Locate the cell with the specified text and output its (x, y) center coordinate. 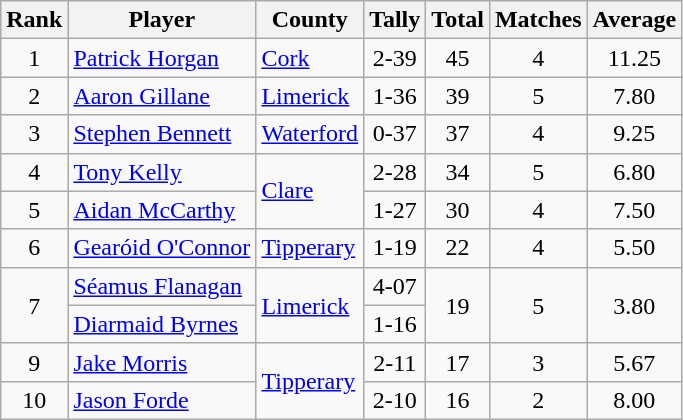
39 (458, 96)
37 (458, 134)
Aaron Gillane (162, 96)
6 (34, 248)
7 (34, 305)
1 (34, 58)
9.25 (634, 134)
9 (34, 362)
5.50 (634, 248)
Cork (310, 58)
30 (458, 210)
1-19 (395, 248)
Matches (538, 20)
Gearóid O'Connor (162, 248)
16 (458, 400)
7.50 (634, 210)
17 (458, 362)
1-36 (395, 96)
Séamus Flanagan (162, 286)
8.00 (634, 400)
22 (458, 248)
Rank (34, 20)
Jake Morris (162, 362)
1-16 (395, 324)
1-27 (395, 210)
5.67 (634, 362)
7.80 (634, 96)
Average (634, 20)
11.25 (634, 58)
6.80 (634, 172)
0-37 (395, 134)
3.80 (634, 305)
45 (458, 58)
Total (458, 20)
County (310, 20)
Waterford (310, 134)
Jason Forde (162, 400)
2-28 (395, 172)
Diarmaid Byrnes (162, 324)
2-10 (395, 400)
2-11 (395, 362)
Player (162, 20)
19 (458, 305)
Aidan McCarthy (162, 210)
10 (34, 400)
Clare (310, 191)
4-07 (395, 286)
2-39 (395, 58)
Tony Kelly (162, 172)
34 (458, 172)
Patrick Horgan (162, 58)
Stephen Bennett (162, 134)
Tally (395, 20)
